Search for the cell housing the specified text and yield its (x, y) center coordinate. 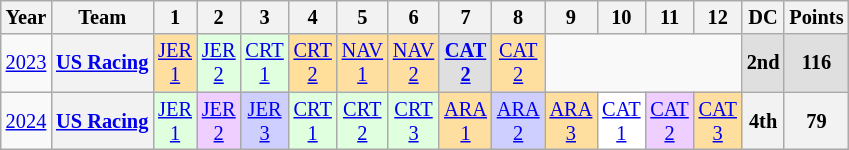
8 (518, 17)
4th (764, 121)
3 (265, 17)
CAT3 (718, 121)
1 (175, 17)
6 (414, 17)
11 (669, 17)
2023 (26, 63)
ARA3 (572, 121)
2024 (26, 121)
Year (26, 17)
12 (718, 17)
ARA2 (518, 121)
116 (816, 63)
DC (764, 17)
JER3 (265, 121)
Team (102, 17)
CAT1 (621, 121)
7 (466, 17)
10 (621, 17)
5 (362, 17)
CRT3 (414, 121)
79 (816, 121)
Points (816, 17)
9 (572, 17)
NAV1 (362, 63)
ARA1 (466, 121)
2nd (764, 63)
4 (313, 17)
2 (219, 17)
NAV2 (414, 63)
